Provide the [X, Y] coordinate of the cell's center where the given text is located.  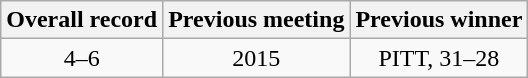
Previous winner [439, 20]
PITT, 31–28 [439, 58]
2015 [256, 58]
4–6 [82, 58]
Previous meeting [256, 20]
Overall record [82, 20]
